Determine the (x, y) coordinate at the center of the cell enclosing the given text.  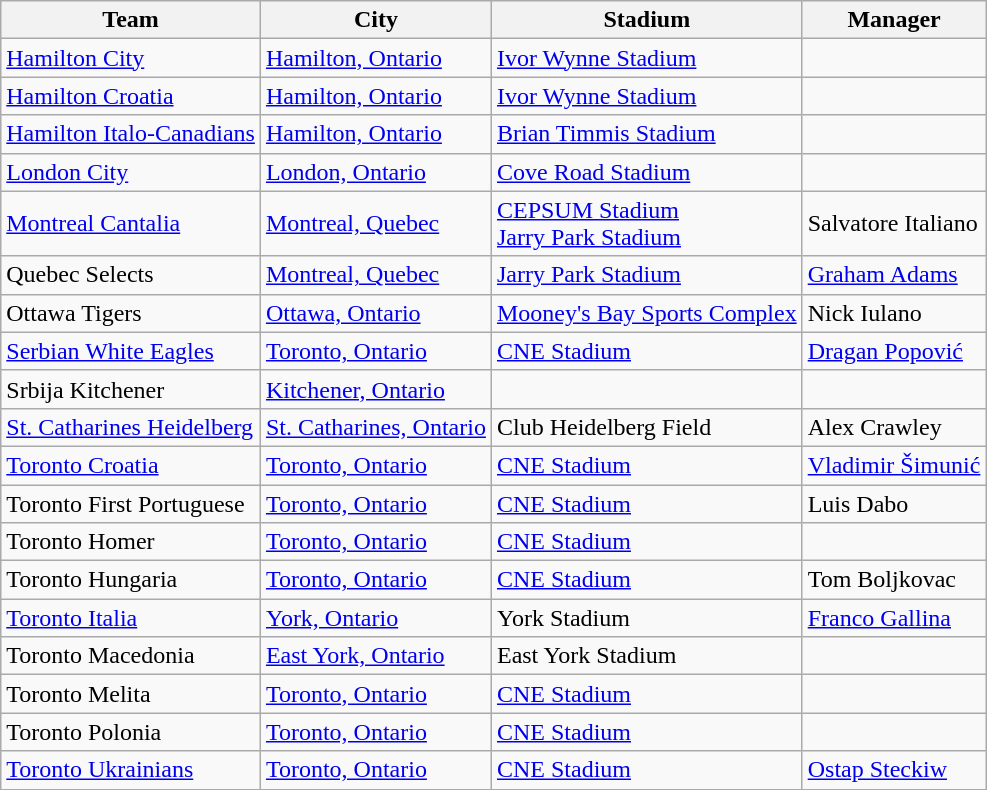
Hamilton City (131, 58)
Toronto Hungaria (131, 580)
Toronto Melita (131, 694)
York Stadium (646, 618)
Hamilton Italo-Canadians (131, 134)
Alex Crawley (894, 427)
Franco Gallina (894, 618)
Toronto First Portuguese (131, 503)
East York Stadium (646, 656)
Ottawa, Ontario (376, 313)
East York, Ontario (376, 656)
Toronto Croatia (131, 465)
Toronto Italia (131, 618)
St. Catharines Heidelberg (131, 427)
Toronto Macedonia (131, 656)
City (376, 20)
Vladimir Šimunić (894, 465)
Montreal Cantalia (131, 224)
Graham Adams (894, 275)
Hamilton Croatia (131, 96)
Serbian White Eagles (131, 351)
Dragan Popović (894, 351)
Ottawa Tigers (131, 313)
Tom Boljkovac (894, 580)
Team (131, 20)
CEPSUM StadiumJarry Park Stadium (646, 224)
London City (131, 172)
Toronto Polonia (131, 732)
Toronto Ukrainians (131, 770)
Brian Timmis Stadium (646, 134)
Jarry Park Stadium (646, 275)
Luis Dabo (894, 503)
Kitchener, Ontario (376, 389)
Srbija Kitchener (131, 389)
Mooney's Bay Sports Complex (646, 313)
St. Catharines, Ontario (376, 427)
Toronto Homer (131, 542)
Manager (894, 20)
Club Heidelberg Field (646, 427)
Quebec Selects (131, 275)
Salvatore Italiano (894, 224)
London, Ontario (376, 172)
Ostap Steckiw (894, 770)
York, Ontario (376, 618)
Cove Road Stadium (646, 172)
Stadium (646, 20)
Nick Iulano (894, 313)
